Output the (x, y) coordinate of the center of the cell containing the given text.  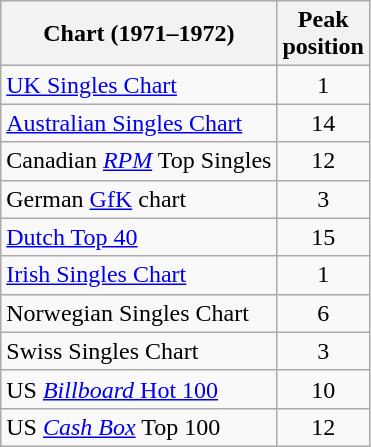
Peakposition (323, 34)
UK Singles Chart (139, 85)
US Cash Box Top 100 (139, 427)
6 (323, 313)
15 (323, 237)
US Billboard Hot 100 (139, 389)
Chart (1971–1972) (139, 34)
14 (323, 123)
Swiss Singles Chart (139, 351)
10 (323, 389)
Irish Singles Chart (139, 275)
Australian Singles Chart (139, 123)
Canadian RPM Top Singles (139, 161)
Dutch Top 40 (139, 237)
Norwegian Singles Chart (139, 313)
German GfK chart (139, 199)
